For the text-containing cell, return its midpoint in [x, y] coordinate format. 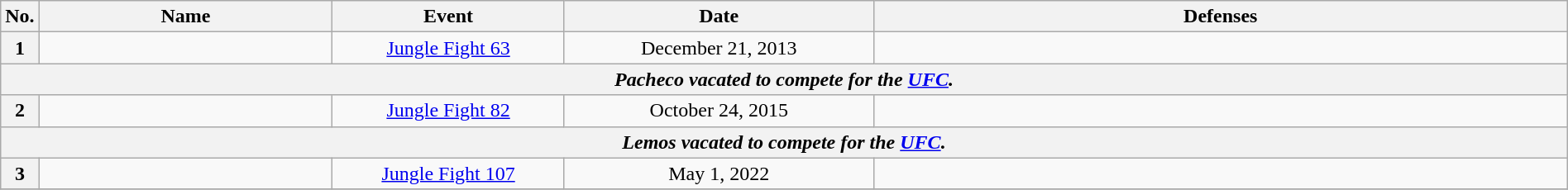
Event [448, 17]
May 1, 2022 [719, 173]
Lemos vacated to compete for the UFC. [784, 142]
Name [185, 17]
Jungle Fight 82 [448, 111]
Jungle Fight 63 [448, 48]
3 [20, 173]
December 21, 2013 [719, 48]
Jungle Fight 107 [448, 173]
2 [20, 111]
Defenses [1221, 17]
Pacheco vacated to compete for the UFC. [784, 79]
October 24, 2015 [719, 111]
1 [20, 48]
No. [20, 17]
Date [719, 17]
